Determine the [x, y] coordinate at the center of the cell enclosing the given text.  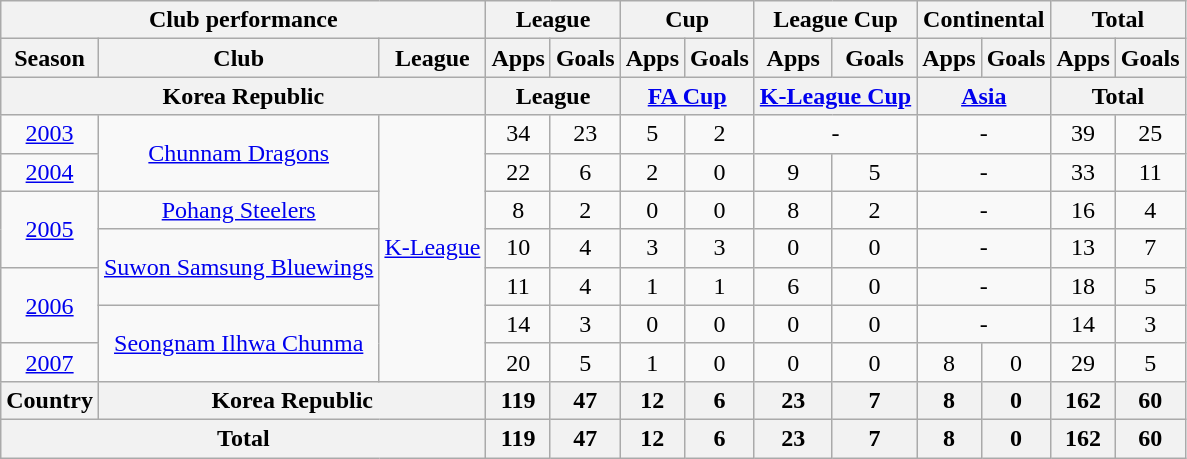
K-League Cup [835, 96]
Chunnam Dragons [238, 153]
Asia [984, 96]
2003 [50, 134]
Season [50, 58]
2006 [50, 305]
9 [793, 172]
29 [1083, 362]
2004 [50, 172]
39 [1083, 134]
22 [518, 172]
2005 [50, 229]
16 [1083, 210]
Club performance [244, 20]
Country [50, 400]
13 [1083, 248]
34 [518, 134]
Continental [984, 20]
Cup [687, 20]
18 [1083, 286]
League Cup [835, 20]
Suwon Samsung Bluewings [238, 267]
Seongnam Ilhwa Chunma [238, 343]
33 [1083, 172]
K-League [432, 248]
10 [518, 248]
20 [518, 362]
25 [1150, 134]
FA Cup [687, 96]
Club [238, 58]
2007 [50, 362]
Pohang Steelers [238, 210]
